Return the (x, y) coordinate for the center point of the cell that contains the specified text.  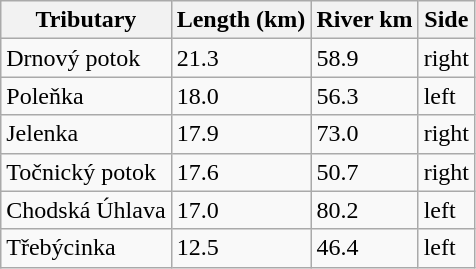
56.3 (364, 96)
73.0 (364, 134)
Třebýcinka (86, 248)
12.5 (241, 248)
58.9 (364, 58)
50.7 (364, 172)
46.4 (364, 248)
80.2 (364, 210)
Točnický potok (86, 172)
River km (364, 20)
21.3 (241, 58)
Drnový potok (86, 58)
Chodská Úhlava (86, 210)
Jelenka (86, 134)
17.9 (241, 134)
Poleňka (86, 96)
Length (km) (241, 20)
17.6 (241, 172)
Tributary (86, 20)
17.0 (241, 210)
Side (446, 20)
18.0 (241, 96)
